From the cell containing the given text, extract its center point as (x, y) coordinate. 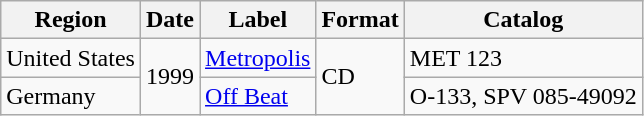
Off Beat (258, 96)
Date (170, 20)
O-133, SPV 085-49092 (523, 96)
United States (71, 58)
CD (360, 77)
Germany (71, 96)
Metropolis (258, 58)
Label (258, 20)
1999 (170, 77)
Format (360, 20)
Catalog (523, 20)
Region (71, 20)
MET 123 (523, 58)
